Scan for the cell matching the given text and deliver its [x, y] coordinate at center. 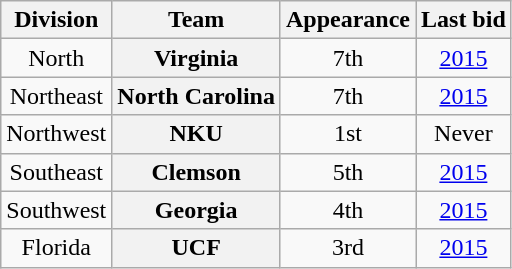
Florida [56, 248]
UCF [196, 248]
3rd [348, 248]
North Carolina [196, 96]
Clemson [196, 172]
Team [196, 20]
Southeast [56, 172]
1st [348, 134]
Last bid [464, 20]
NKU [196, 134]
4th [348, 210]
5th [348, 172]
Division [56, 20]
Southwest [56, 210]
Northeast [56, 96]
Northwest [56, 134]
Georgia [196, 210]
Never [464, 134]
Virginia [196, 58]
North [56, 58]
Appearance [348, 20]
